For the text-containing cell, return its midpoint in [X, Y] coordinate format. 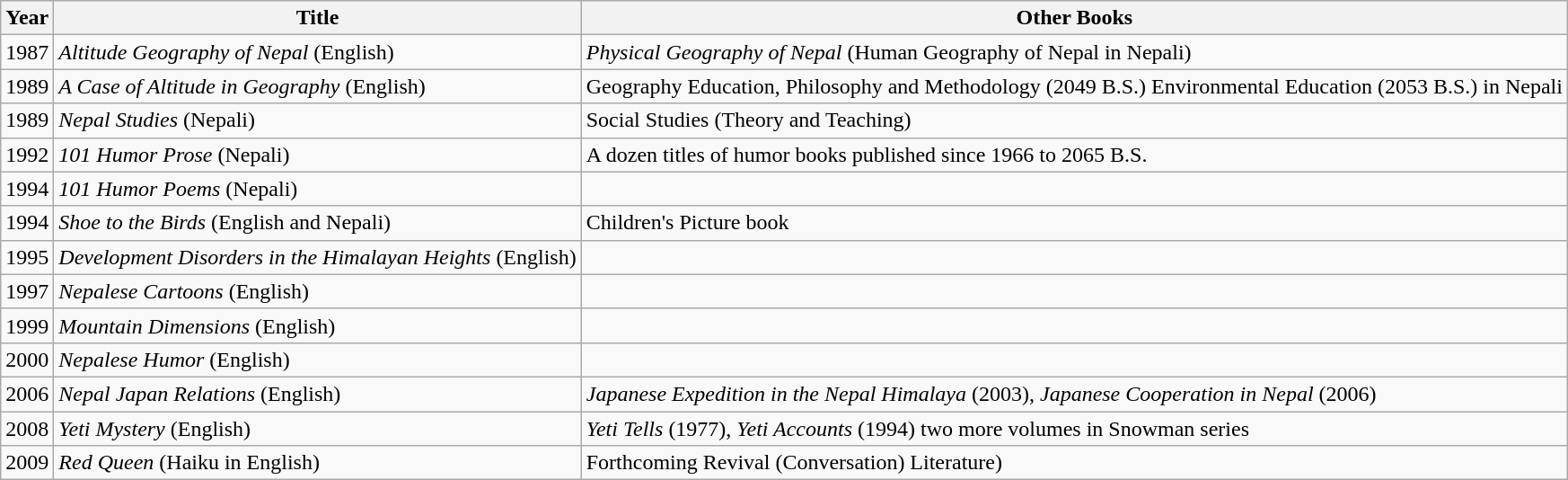
Nepal Japan Relations (English) [318, 394]
Mountain Dimensions (English) [318, 325]
Children's Picture book [1074, 223]
Nepalese Cartoons (English) [318, 291]
2009 [27, 463]
Social Studies (Theory and Teaching) [1074, 120]
Title [318, 18]
Shoe to the Birds (English and Nepali) [318, 223]
2006 [27, 394]
1997 [27, 291]
Nepal Studies (Nepali) [318, 120]
2008 [27, 429]
2000 [27, 360]
Development Disorders in the Himalayan Heights (English) [318, 257]
1992 [27, 155]
101 Humor Prose (Nepali) [318, 155]
Physical Geography of Nepal (Human Geography of Nepal in Nepali) [1074, 52]
Red Queen (Haiku in English) [318, 463]
101 Humor Poems (Nepali) [318, 189]
Japanese Expedition in the Nepal Himalaya (2003), Japanese Cooperation in Nepal (2006) [1074, 394]
Yeti Mystery (English) [318, 429]
1999 [27, 325]
Other Books [1074, 18]
Geography Education, Philosophy and Methodology (2049 B.S.) Environmental Education (2053 B.S.) in Nepali [1074, 86]
Altitude Geography of Nepal (English) [318, 52]
Yeti Tells (1977), Yeti Accounts (1994) two more volumes in Snowman series [1074, 429]
Nepalese Humor (English) [318, 360]
Year [27, 18]
1987 [27, 52]
A dozen titles of humor books published since 1966 to 2065 B.S. [1074, 155]
A Case of Altitude in Geography (English) [318, 86]
Forthcoming Revival (Conversation) Literature) [1074, 463]
1995 [27, 257]
